Extract the [x, y] coordinate from the center of the cell holding the provided text.  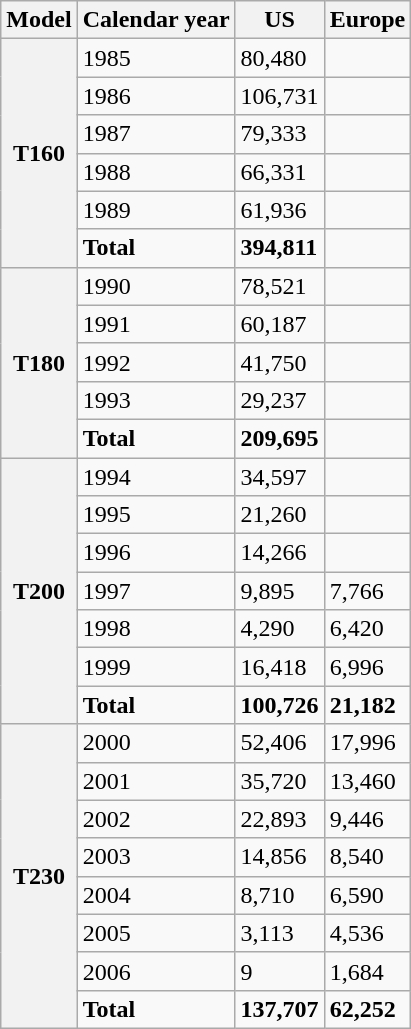
8,710 [280, 895]
14,266 [280, 553]
13,460 [368, 781]
29,237 [280, 400]
T200 [39, 591]
2002 [156, 819]
2005 [156, 933]
4,290 [280, 629]
1,684 [368, 971]
52,406 [280, 743]
21,182 [368, 705]
34,597 [280, 477]
T180 [39, 362]
61,936 [280, 210]
22,893 [280, 819]
Europe [368, 20]
2004 [156, 895]
66,331 [280, 172]
Model [39, 20]
1993 [156, 400]
7,766 [368, 591]
60,187 [280, 324]
394,811 [280, 248]
80,480 [280, 58]
1991 [156, 324]
6,590 [368, 895]
21,260 [280, 515]
137,707 [280, 1009]
41,750 [280, 362]
1995 [156, 515]
14,856 [280, 857]
2003 [156, 857]
106,731 [280, 96]
2001 [156, 781]
1988 [156, 172]
1987 [156, 134]
4,536 [368, 933]
9,446 [368, 819]
6,996 [368, 667]
1996 [156, 553]
1999 [156, 667]
9,895 [280, 591]
US [280, 20]
3,113 [280, 933]
Calendar year [156, 20]
1992 [156, 362]
T160 [39, 153]
1998 [156, 629]
79,333 [280, 134]
78,521 [280, 286]
1986 [156, 96]
209,695 [280, 438]
2000 [156, 743]
T230 [39, 876]
35,720 [280, 781]
1989 [156, 210]
9 [280, 971]
1997 [156, 591]
1994 [156, 477]
8,540 [368, 857]
100,726 [280, 705]
1990 [156, 286]
6,420 [368, 629]
17,996 [368, 743]
1985 [156, 58]
16,418 [280, 667]
62,252 [368, 1009]
2006 [156, 971]
